From the cell containing the given text, extract its center point as [X, Y] coordinate. 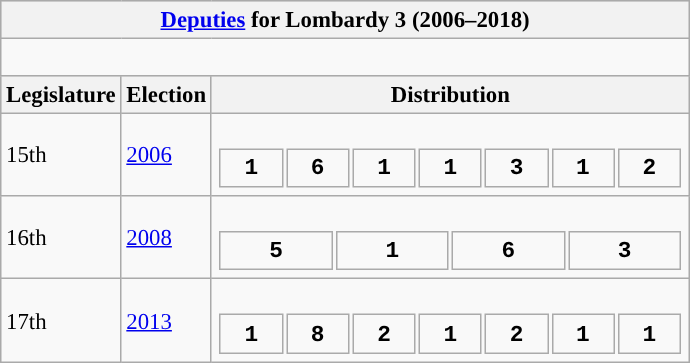
Election [166, 95]
Deputies for Lombardy 3 (2006–2018) [346, 20]
Legislature [61, 95]
Distribution [450, 95]
2013 [166, 320]
2008 [166, 238]
5 1 6 3 [450, 238]
16th [61, 238]
15th [61, 156]
5 [276, 252]
8 [318, 334]
2006 [166, 156]
17th [61, 320]
1 6 1 1 3 1 2 [450, 156]
1 8 2 1 2 1 1 [450, 320]
